Provide the (x, y) coordinate of the cell's center where the given text is located.  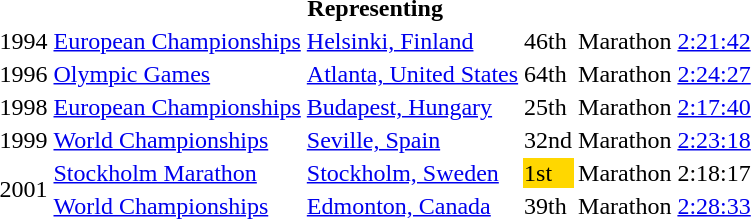
Olympic Games (177, 74)
32nd (548, 140)
25th (548, 107)
46th (548, 41)
Atlanta, United States (412, 74)
Helsinki, Finland (412, 41)
Stockholm Marathon (177, 173)
Stockholm, Sweden (412, 173)
Budapest, Hungary (412, 107)
64th (548, 74)
1st (548, 173)
Seville, Spain (412, 140)
World Championships (177, 140)
